Find where the given text appears and provide that cell's center as [x, y] coordinate. 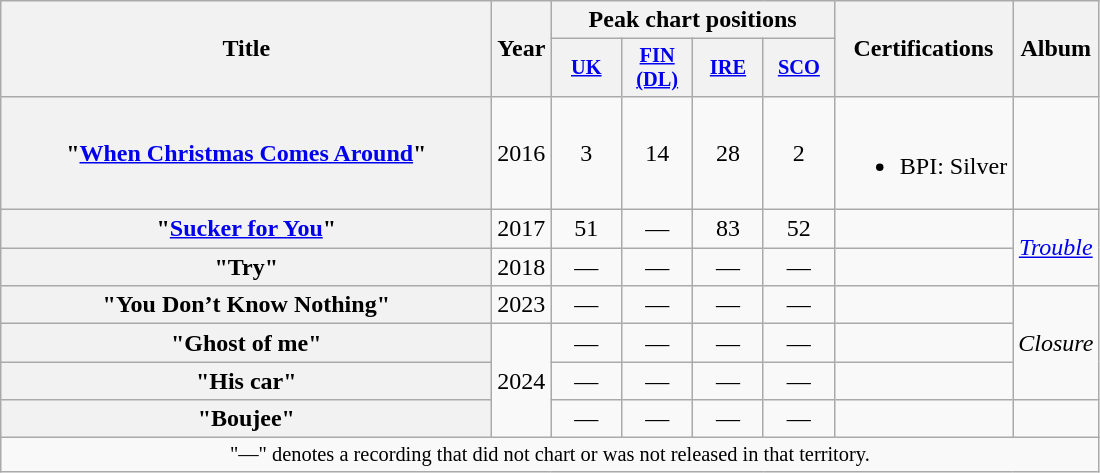
"Sucker for You" [246, 229]
Peak chart positions [692, 20]
2016 [522, 152]
2023 [522, 305]
"Ghost of me" [246, 343]
52 [798, 229]
3 [586, 152]
"His car" [246, 381]
"—" denotes a recording that did not chart or was not released in that territory. [550, 455]
51 [586, 229]
2017 [522, 229]
UK [586, 68]
Certifications [923, 49]
BPI: Silver [923, 152]
"Boujee" [246, 419]
Closure [1056, 343]
IRE [728, 68]
2018 [522, 267]
28 [728, 152]
2 [798, 152]
"When Christmas Comes Around" [246, 152]
14 [658, 152]
FIN (DL) [658, 68]
"Try" [246, 267]
SCO [798, 68]
Title [246, 49]
83 [728, 229]
Trouble [1056, 248]
Year [522, 49]
"You Don’t Know Nothing" [246, 305]
2024 [522, 381]
Album [1056, 49]
